Search for the cell housing the specified text and yield its (x, y) center coordinate. 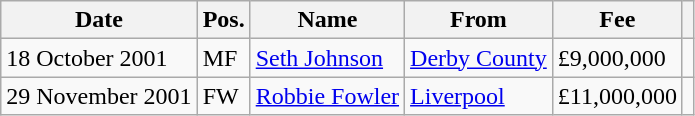
From (479, 20)
£9,000,000 (617, 58)
Derby County (479, 58)
FW (224, 96)
Seth Johnson (327, 58)
£11,000,000 (617, 96)
Pos. (224, 20)
18 October 2001 (99, 58)
Date (99, 20)
MF (224, 58)
Liverpool (479, 96)
Name (327, 20)
Robbie Fowler (327, 96)
29 November 2001 (99, 96)
Fee (617, 20)
